Return (x, y) of the center of cell containing provided text 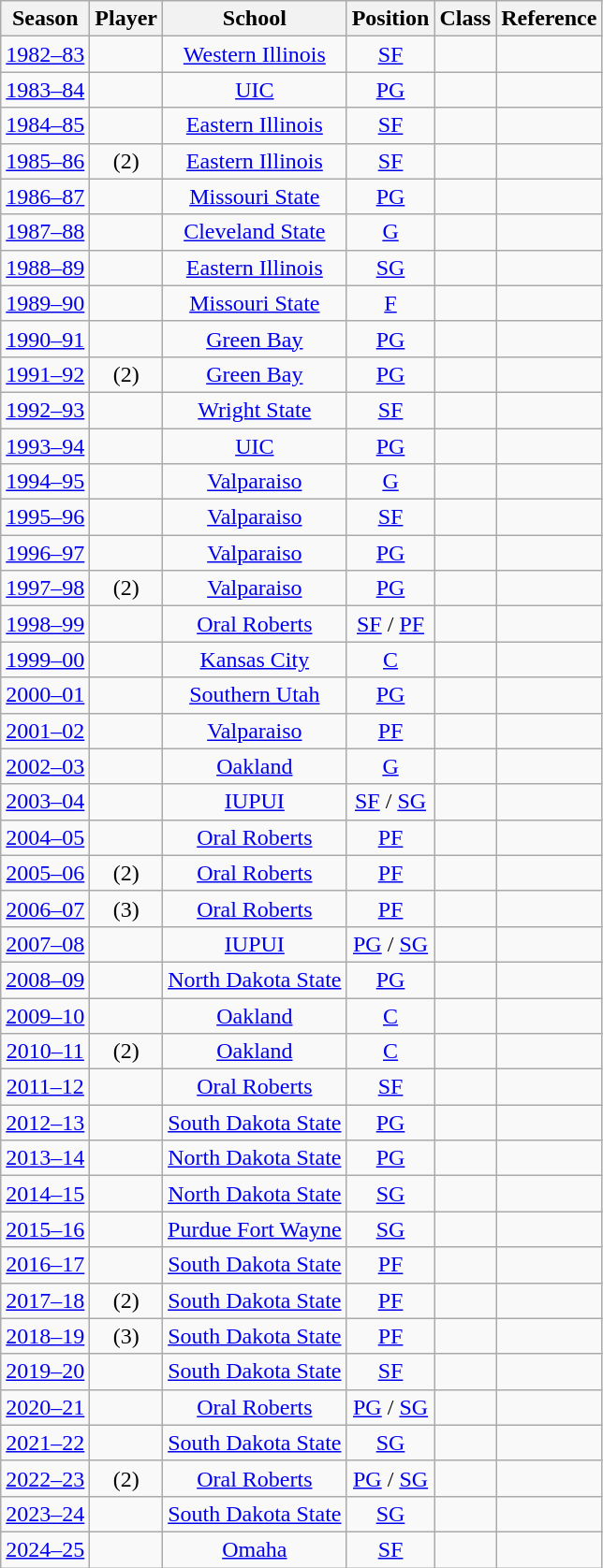
2012–13 (45, 1123)
2017–18 (45, 1300)
2013–14 (45, 1158)
1996–97 (45, 553)
2000–01 (45, 695)
2003–04 (45, 802)
2005–06 (45, 873)
1993–94 (45, 446)
1990–91 (45, 339)
Position (390, 19)
1984–85 (45, 125)
Omaha (255, 1549)
2018–19 (45, 1336)
2023–24 (45, 1514)
1982–83 (45, 54)
2008–09 (45, 980)
2009–10 (45, 1015)
1985–86 (45, 161)
Player (126, 19)
2024–25 (45, 1549)
Southern Utah (255, 695)
1988–89 (45, 268)
2001–02 (45, 731)
1994–95 (45, 482)
1992–93 (45, 410)
School (255, 19)
1986–87 (45, 196)
1989–90 (45, 303)
SF / PF (390, 624)
1997–98 (45, 588)
2022–23 (45, 1478)
2019–20 (45, 1372)
Cleveland State (255, 232)
2010–11 (45, 1052)
2004–05 (45, 837)
1987–88 (45, 232)
1991–92 (45, 374)
2021–22 (45, 1443)
2020–21 (45, 1407)
2014–15 (45, 1194)
1995–96 (45, 517)
2011–12 (45, 1087)
Purdue Fort Wayne (255, 1229)
1998–99 (45, 624)
Western Illinois (255, 54)
1999–00 (45, 660)
2007–08 (45, 944)
Class (465, 19)
Wright State (255, 410)
2016–17 (45, 1265)
F (390, 303)
2006–07 (45, 908)
Reference (549, 19)
2015–16 (45, 1229)
Kansas City (255, 660)
SF / SG (390, 802)
1983–84 (45, 90)
Season (45, 19)
2002–03 (45, 766)
